Find where the given text appears and provide that cell's center as (X, Y) coordinate. 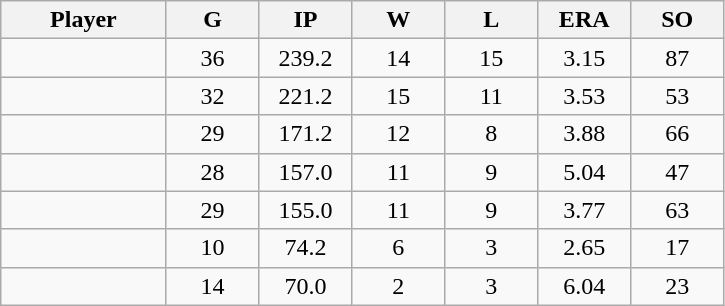
6.04 (584, 286)
53 (678, 96)
171.2 (306, 134)
3.15 (584, 58)
157.0 (306, 172)
63 (678, 210)
70.0 (306, 286)
36 (212, 58)
23 (678, 286)
47 (678, 172)
17 (678, 248)
Player (84, 20)
3.77 (584, 210)
IP (306, 20)
10 (212, 248)
28 (212, 172)
32 (212, 96)
155.0 (306, 210)
239.2 (306, 58)
W (398, 20)
87 (678, 58)
L (492, 20)
3.53 (584, 96)
221.2 (306, 96)
3.88 (584, 134)
2.65 (584, 248)
6 (398, 248)
12 (398, 134)
66 (678, 134)
8 (492, 134)
5.04 (584, 172)
ERA (584, 20)
74.2 (306, 248)
G (212, 20)
2 (398, 286)
SO (678, 20)
